For the text-containing cell, return its midpoint in (x, y) coordinate format. 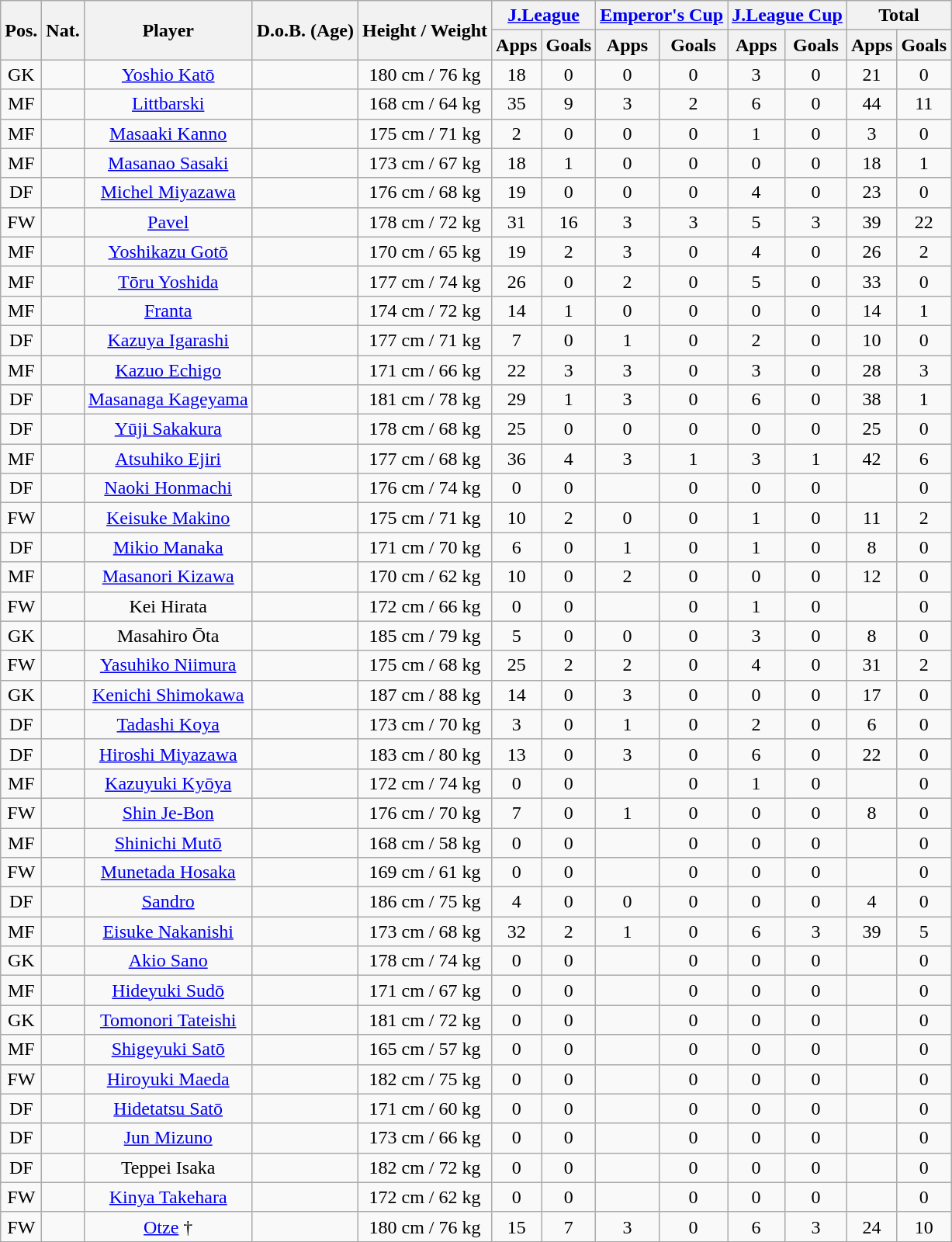
181 cm / 78 kg (425, 400)
Franta (168, 310)
Sandro (168, 902)
165 cm / 57 kg (425, 1049)
16 (569, 222)
172 cm / 66 kg (425, 606)
Keisuke Makino (168, 518)
Shigeyuki Satō (168, 1049)
178 cm / 72 kg (425, 222)
Atsuhiko Ejiri (168, 459)
Hidetatsu Satō (168, 1108)
23 (871, 193)
17 (871, 695)
182 cm / 72 kg (425, 1167)
174 cm / 72 kg (425, 310)
177 cm / 71 kg (425, 340)
172 cm / 74 kg (425, 783)
36 (517, 459)
176 cm / 70 kg (425, 813)
Mikio Manaka (168, 547)
35 (517, 104)
42 (871, 459)
Teppei Isaka (168, 1167)
9 (569, 104)
186 cm / 75 kg (425, 902)
176 cm / 68 kg (425, 193)
Kei Hirata (168, 606)
171 cm / 70 kg (425, 547)
172 cm / 62 kg (425, 1197)
181 cm / 72 kg (425, 1020)
171 cm / 66 kg (425, 370)
168 cm / 64 kg (425, 104)
Akio Sano (168, 961)
33 (871, 281)
187 cm / 88 kg (425, 695)
Michel Miyazawa (168, 193)
170 cm / 62 kg (425, 577)
Eisuke Nakanishi (168, 931)
178 cm / 74 kg (425, 961)
J.League Cup (788, 16)
Otze † (168, 1226)
173 cm / 67 kg (425, 163)
Hiroyuki Maeda (168, 1079)
13 (517, 754)
Shin Je-Bon (168, 813)
21 (871, 75)
Tōru Yoshida (168, 281)
Jun Mizuno (168, 1138)
Shinichi Mutō (168, 842)
169 cm / 61 kg (425, 873)
44 (871, 104)
Kazuyuki Kyōya (168, 783)
12 (871, 577)
173 cm / 66 kg (425, 1138)
Tomonori Tateishi (168, 1020)
176 cm / 74 kg (425, 488)
D.o.B. (Age) (305, 30)
Naoki Honmachi (168, 488)
Kazuya Igarashi (168, 340)
Height / Weight (425, 30)
J.League (544, 16)
178 cm / 68 kg (425, 429)
171 cm / 67 kg (425, 990)
Pos. (22, 30)
Hiroshi Miyazawa (168, 754)
Yoshikazu Gotō (168, 252)
Masanaga Kageyama (168, 400)
173 cm / 70 kg (425, 724)
Kenichi Shimokawa (168, 695)
Total (898, 16)
24 (871, 1226)
177 cm / 74 kg (425, 281)
Pavel (168, 222)
32 (517, 931)
Masaaki Kanno (168, 134)
182 cm / 75 kg (425, 1079)
28 (871, 370)
Masanao Sasaki (168, 163)
Masahiro Ōta (168, 636)
171 cm / 60 kg (425, 1108)
Tadashi Koya (168, 724)
Player (168, 30)
173 cm / 68 kg (425, 931)
Littbarski (168, 104)
29 (517, 400)
Kinya Takehara (168, 1197)
183 cm / 80 kg (425, 754)
185 cm / 79 kg (425, 636)
Yoshio Katō (168, 75)
Munetada Hosaka (168, 873)
Hideyuki Sudō (168, 990)
Kazuo Echigo (168, 370)
15 (517, 1226)
Yasuhiko Niimura (168, 665)
175 cm / 68 kg (425, 665)
177 cm / 68 kg (425, 459)
168 cm / 58 kg (425, 842)
170 cm / 65 kg (425, 252)
Emperor's Cup (662, 16)
Masanori Kizawa (168, 577)
38 (871, 400)
Yūji Sakakura (168, 429)
Nat. (63, 30)
